Find where the given text appears and provide that cell's center as [X, Y] coordinate. 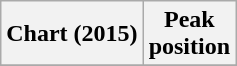
Chart (2015) [72, 34]
Peakposition [189, 34]
